Determine the [X, Y] coordinate at the center of the cell enclosing the given text.  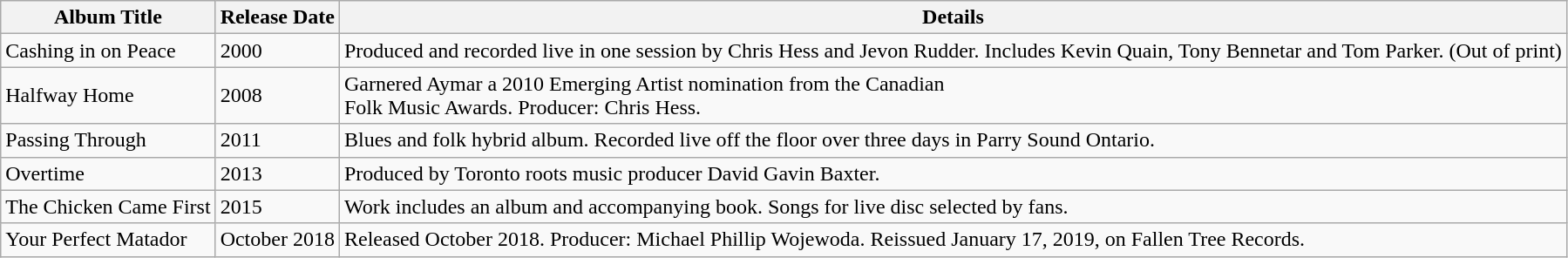
Passing Through [108, 140]
2008 [277, 96]
Your Perfect Matador [108, 240]
2011 [277, 140]
Halfway Home [108, 96]
Cashing in on Peace [108, 51]
Release Date [277, 17]
Released October 2018. Producer: Michael Phillip Wojewoda. Reissued January 17, 2019, on Fallen Tree Records. [953, 240]
Overtime [108, 173]
2000 [277, 51]
Produced and recorded live in one session by Chris Hess and Jevon Rudder. Includes Kevin Quain, Tony Bennetar and Tom Parker. (Out of print) [953, 51]
2013 [277, 173]
Garnered Aymar a 2010 Emerging Artist nomination from the CanadianFolk Music Awards. Producer: Chris Hess. [953, 96]
October 2018 [277, 240]
Blues and folk hybrid album. Recorded live off the floor over three days in Parry Sound Ontario. [953, 140]
Album Title [108, 17]
The Chicken Came First [108, 207]
Details [953, 17]
2015 [277, 207]
Produced by Toronto roots music producer David Gavin Baxter. [953, 173]
Work includes an album and accompanying book. Songs for live disc selected by fans. [953, 207]
